Locate the cell with the specified text and output its (X, Y) center coordinate. 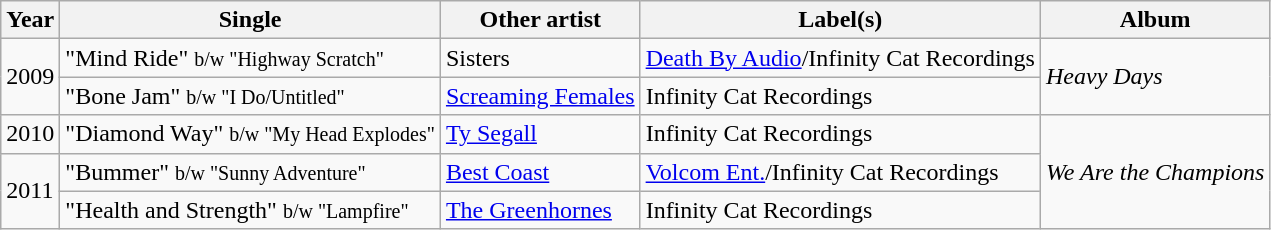
Volcom Ent./Infinity Cat Recordings (840, 172)
Label(s) (840, 20)
Ty Segall (540, 134)
Best Coast (540, 172)
Single (250, 20)
"Diamond Way" b/w "My Head Explodes" (250, 134)
"Health and Strength" b/w "Lampfire" (250, 210)
Album (1155, 20)
Heavy Days (1155, 77)
Year (30, 20)
"Bummer" b/w "Sunny Adventure" (250, 172)
The Greenhornes (540, 210)
Other artist (540, 20)
2009 (30, 77)
We Are the Champions (1155, 172)
Death By Audio/Infinity Cat Recordings (840, 58)
2010 (30, 134)
Sisters (540, 58)
"Mind Ride" b/w "Highway Scratch" (250, 58)
Screaming Females (540, 96)
2011 (30, 191)
"Bone Jam" b/w "I Do/Untitled" (250, 96)
